From the cell containing the given text, extract its center point as [x, y] coordinate. 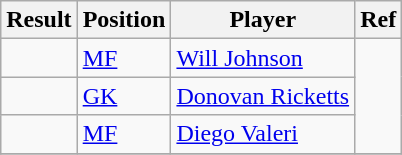
Diego Valeri [263, 134]
Will Johnson [263, 58]
Player [263, 20]
GK [124, 96]
Ref [378, 20]
Result [39, 20]
Position [124, 20]
Donovan Ricketts [263, 96]
